Identify which cell holds the provided text, then report its (x, y) central coordinate. 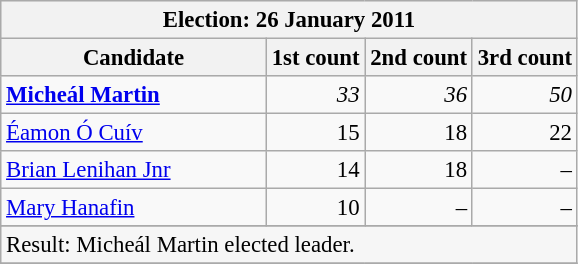
15 (316, 133)
10 (316, 208)
Micheál Martin (134, 95)
Mary Hanafin (134, 208)
36 (418, 95)
Result: Micheál Martin elected leader. (290, 245)
Brian Lenihan Jnr (134, 170)
1st count (316, 58)
3rd count (524, 58)
50 (524, 95)
Candidate (134, 58)
33 (316, 95)
Éamon Ó Cuív (134, 133)
14 (316, 170)
Election: 26 January 2011 (290, 20)
2nd count (418, 58)
22 (524, 133)
